Pinpoint the cell where the given text exists, returning its (x, y) midpoint coordinate. 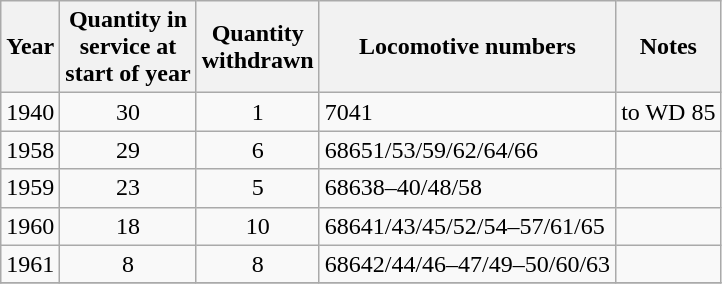
1 (258, 112)
1940 (30, 112)
7041 (467, 112)
6 (258, 150)
1958 (30, 150)
1959 (30, 188)
5 (258, 188)
Quantity inservice atstart of year (128, 47)
68642/44/46–47/49–50/60/63 (467, 264)
Year (30, 47)
68651/53/59/62/64/66 (467, 150)
1961 (30, 264)
Notes (668, 47)
29 (128, 150)
68641/43/45/52/54–57/61/65 (467, 226)
18 (128, 226)
Locomotive numbers (467, 47)
to WD 85 (668, 112)
68638–40/48/58 (467, 188)
23 (128, 188)
Quantitywithdrawn (258, 47)
1960 (30, 226)
10 (258, 226)
30 (128, 112)
